Capture the cell that displays the provided text and extract its [x, y] central coordinate. 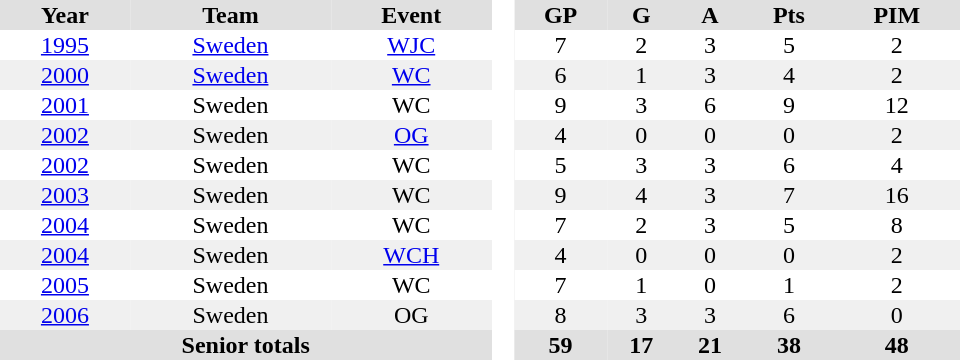
WCH [411, 255]
12 [896, 105]
A [710, 15]
GP [560, 15]
Pts [788, 15]
2006 [65, 315]
Event [411, 15]
38 [788, 345]
G [642, 15]
21 [710, 345]
2001 [65, 105]
2003 [65, 195]
16 [896, 195]
2000 [65, 75]
Senior totals [246, 345]
1995 [65, 45]
48 [896, 345]
WJC [411, 45]
Team [230, 15]
PIM [896, 15]
Year [65, 15]
2005 [65, 285]
59 [560, 345]
17 [642, 345]
